Return [X, Y] of the center of cell containing provided text 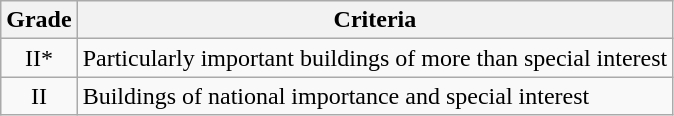
Particularly important buildings of more than special interest [375, 58]
Buildings of national importance and special interest [375, 96]
II* [39, 58]
Criteria [375, 20]
II [39, 96]
Grade [39, 20]
